Scan for the cell matching the given text and deliver its (X, Y) coordinate at center. 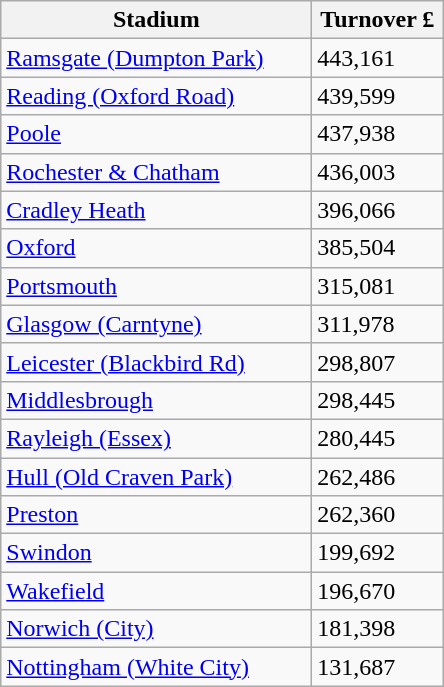
298,445 (378, 400)
Cradley Heath (156, 210)
262,486 (378, 477)
Oxford (156, 248)
385,504 (378, 248)
311,978 (378, 324)
280,445 (378, 438)
Rochester & Chatham (156, 172)
Ramsgate (Dumpton Park) (156, 58)
443,161 (378, 58)
Turnover £ (378, 20)
298,807 (378, 362)
Hull (Old Craven Park) (156, 477)
196,670 (378, 591)
Wakefield (156, 591)
Poole (156, 134)
436,003 (378, 172)
Middlesbrough (156, 400)
Nottingham (White City) (156, 667)
Glasgow (Carntyne) (156, 324)
Leicester (Blackbird Rd) (156, 362)
181,398 (378, 629)
Rayleigh (Essex) (156, 438)
315,081 (378, 286)
437,938 (378, 134)
396,066 (378, 210)
Portsmouth (156, 286)
Norwich (City) (156, 629)
Stadium (156, 20)
Reading (Oxford Road) (156, 96)
Preston (156, 515)
262,360 (378, 515)
199,692 (378, 553)
439,599 (378, 96)
131,687 (378, 667)
Swindon (156, 553)
